Extract the (X, Y) coordinate from the center of the cell holding the provided text.  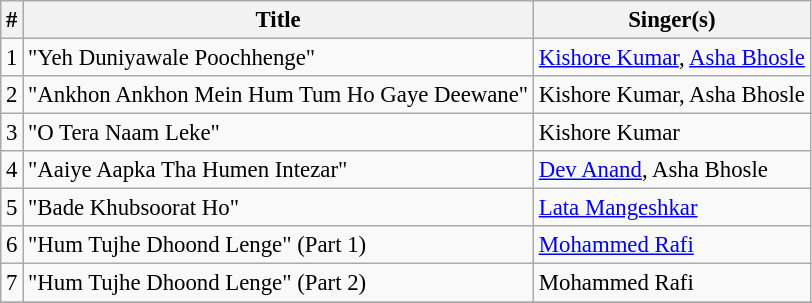
4 (12, 170)
# (12, 20)
"Hum Tujhe Dhoond Lenge" (Part 1) (278, 245)
"Bade Khubsoorat Ho" (278, 208)
6 (12, 245)
Lata Mangeshkar (672, 208)
"O Tera Naam Leke" (278, 133)
Dev Anand, Asha Bhosle (672, 170)
7 (12, 283)
"Hum Tujhe Dhoond Lenge" (Part 2) (278, 283)
3 (12, 133)
"Aaiye Aapka Tha Humen Intezar" (278, 170)
5 (12, 208)
"Ankhon Ankhon Mein Hum Tum Ho Gaye Deewane" (278, 95)
1 (12, 58)
Kishore Kumar (672, 133)
"Yeh Duniyawale Poochhenge" (278, 58)
2 (12, 95)
Singer(s) (672, 20)
Title (278, 20)
